Return [X, Y] of the center of cell containing provided text 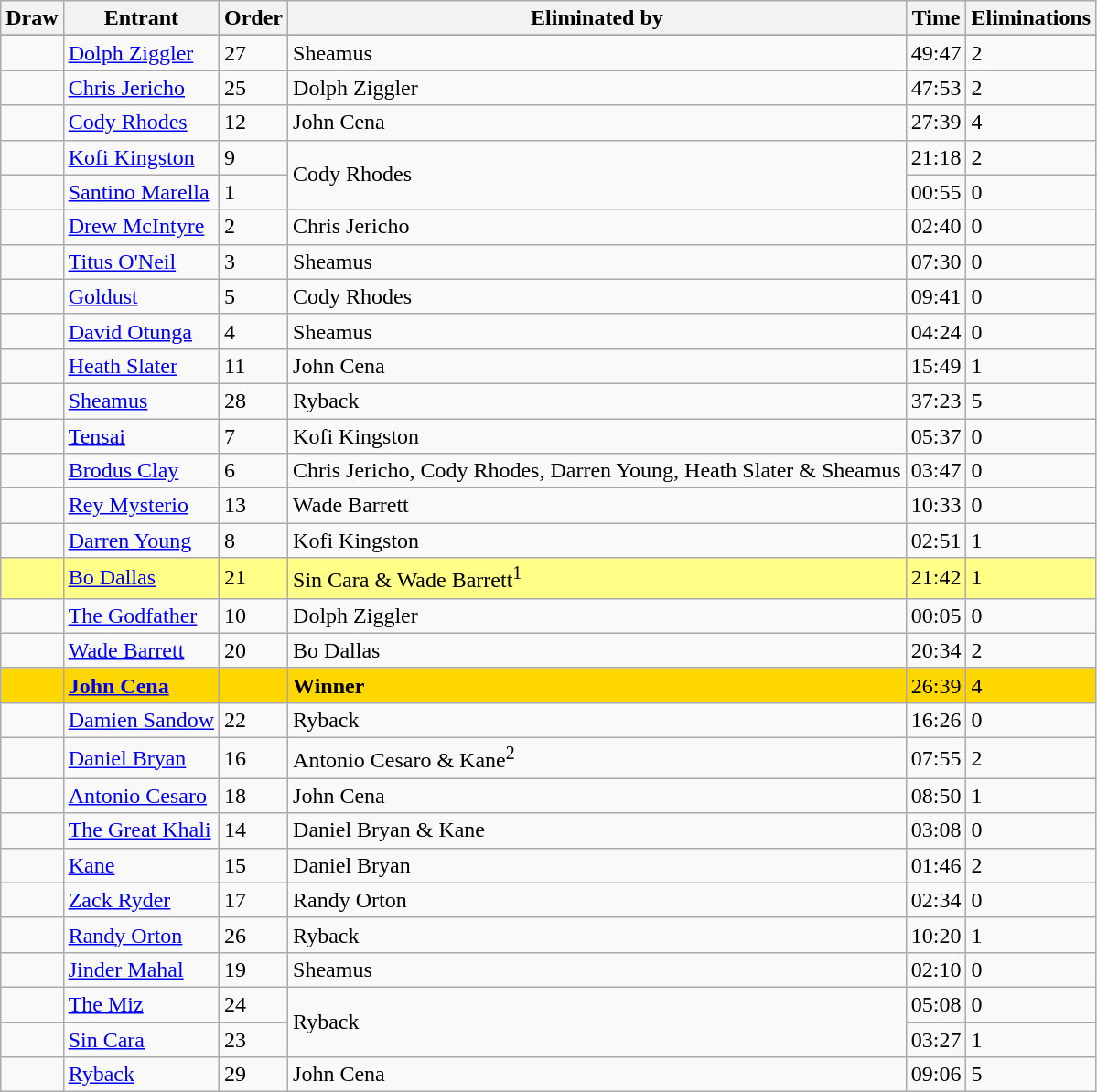
25 [254, 88]
Eliminations [1031, 18]
22 [254, 720]
Daniel Bryan & Kane [597, 830]
20 [254, 650]
Draw [32, 18]
15:49 [936, 366]
47:53 [936, 88]
12 [254, 123]
Antonio Cesaro & Kane2 [597, 759]
David Otunga [141, 331]
10:33 [936, 506]
Darren Young [141, 541]
02:34 [936, 900]
19 [254, 969]
14 [254, 830]
00:05 [936, 616]
27:39 [936, 123]
Brodus Clay [141, 471]
Sin Cara & Wade Barrett1 [597, 578]
10:20 [936, 935]
6 [254, 471]
01:46 [936, 865]
29 [254, 1075]
Chris Jericho, Cody Rhodes, Darren Young, Heath Slater & Sheamus [597, 471]
20:34 [936, 650]
Drew McIntyre [141, 227]
Sin Cara [141, 1040]
Titus O'Neil [141, 262]
02:51 [936, 541]
Antonio Cesaro [141, 796]
Tensai [141, 436]
Kane [141, 865]
Damien Sandow [141, 720]
3 [254, 262]
49:47 [936, 53]
Order [254, 18]
09:41 [936, 296]
The Godfather [141, 616]
27 [254, 53]
03:47 [936, 471]
24 [254, 1004]
16:26 [936, 720]
Winner [597, 685]
03:08 [936, 830]
21:42 [936, 578]
05:08 [936, 1004]
Goldust [141, 296]
08:50 [936, 796]
Rey Mysterio [141, 506]
07:55 [936, 759]
04:24 [936, 331]
02:40 [936, 227]
The Miz [141, 1004]
9 [254, 157]
Eliminated by [597, 18]
8 [254, 541]
13 [254, 506]
11 [254, 366]
26:39 [936, 685]
09:06 [936, 1075]
17 [254, 900]
7 [254, 436]
15 [254, 865]
02:10 [936, 969]
03:27 [936, 1040]
The Great Khali [141, 830]
23 [254, 1040]
Heath Slater [141, 366]
Zack Ryder [141, 900]
Entrant [141, 18]
26 [254, 935]
21:18 [936, 157]
Time [936, 18]
Jinder Mahal [141, 969]
07:30 [936, 262]
21 [254, 578]
00:55 [936, 192]
16 [254, 759]
Santino Marella [141, 192]
37:23 [936, 401]
28 [254, 401]
18 [254, 796]
10 [254, 616]
05:37 [936, 436]
